Find where the given text appears and provide that cell's center as (X, Y) coordinate. 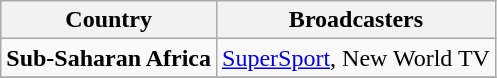
Sub-Saharan Africa (109, 58)
Country (109, 20)
SuperSport, New World TV (356, 58)
Broadcasters (356, 20)
